Locate the cell with the specified text and output its [X, Y] center coordinate. 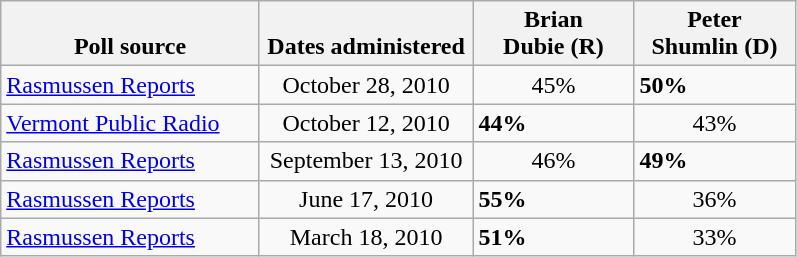
45% [554, 85]
BrianDubie (R) [554, 34]
46% [554, 161]
44% [554, 123]
October 12, 2010 [366, 123]
Dates administered [366, 34]
49% [714, 161]
55% [554, 199]
PeterShumlin (D) [714, 34]
33% [714, 237]
Vermont Public Radio [130, 123]
October 28, 2010 [366, 85]
50% [714, 85]
March 18, 2010 [366, 237]
September 13, 2010 [366, 161]
Poll source [130, 34]
June 17, 2010 [366, 199]
43% [714, 123]
51% [554, 237]
36% [714, 199]
